Pinpoint the cell where the given text exists, returning its [X, Y] midpoint coordinate. 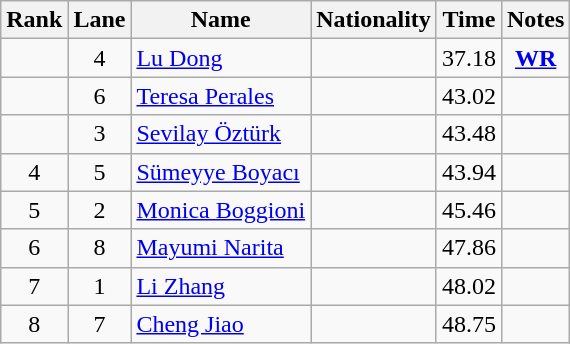
WR [535, 58]
Sevilay Öztürk [221, 134]
Time [468, 20]
Lu Dong [221, 58]
Rank [34, 20]
3 [100, 134]
1 [100, 286]
Lane [100, 20]
43.02 [468, 96]
48.02 [468, 286]
Li Zhang [221, 286]
48.75 [468, 324]
45.46 [468, 210]
Name [221, 20]
2 [100, 210]
Monica Boggioni [221, 210]
Nationality [374, 20]
Teresa Perales [221, 96]
37.18 [468, 58]
Cheng Jiao [221, 324]
43.94 [468, 172]
Sümeyye Boyacı [221, 172]
47.86 [468, 248]
Notes [535, 20]
43.48 [468, 134]
Mayumi Narita [221, 248]
